Return (x, y) of the center of cell containing provided text 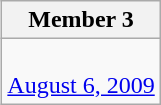
Member 3 (81, 20)
August 6, 2009 (81, 72)
